Provide the [x, y] coordinate of the cell's center where the given text is located.  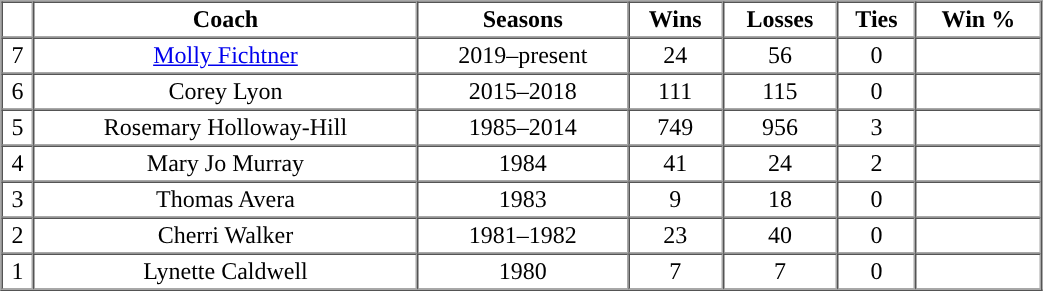
Win % [978, 20]
Molly Fichtner [225, 56]
41 [675, 164]
23 [675, 236]
Ties [876, 20]
2015–2018 [524, 92]
115 [780, 92]
1983 [524, 200]
5 [18, 128]
749 [675, 128]
9 [675, 200]
56 [780, 56]
18 [780, 200]
4 [18, 164]
1985–2014 [524, 128]
2019–present [524, 56]
Wins [675, 20]
Cherri Walker [225, 236]
1 [18, 272]
1984 [524, 164]
Coach [225, 20]
Rosemary Holloway-Hill [225, 128]
6 [18, 92]
1980 [524, 272]
1981–1982 [524, 236]
Losses [780, 20]
Seasons [524, 20]
40 [780, 236]
Corey Lyon [225, 92]
956 [780, 128]
Mary Jo Murray [225, 164]
Lynette Caldwell [225, 272]
Thomas Avera [225, 200]
111 [675, 92]
